Provide the [x, y] coordinate of the cell's center where the given text is located.  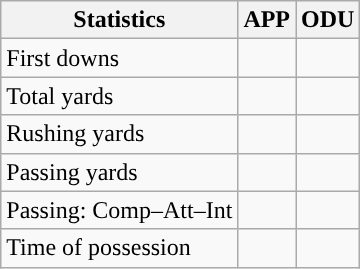
ODU [328, 20]
APP [267, 20]
Passing yards [120, 172]
Total yards [120, 96]
Time of possession [120, 248]
Statistics [120, 20]
Rushing yards [120, 134]
Passing: Comp–Att–Int [120, 210]
First downs [120, 58]
